Return the [x, y] coordinate for the center point of the cell that contains the specified text.  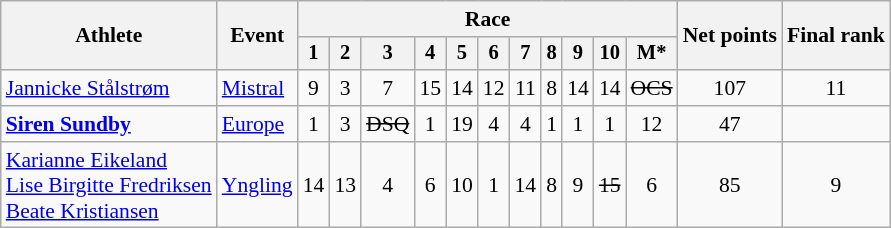
DSQ [388, 124]
OCS [652, 88]
47 [730, 124]
15 [430, 88]
5 [462, 54]
19 [462, 124]
Mistral [258, 88]
10 [610, 54]
107 [730, 88]
Race [488, 19]
2 [345, 54]
Jannicke Stålstrøm [109, 88]
Final rank [836, 36]
Net points [730, 36]
M* [652, 54]
Siren Sundby [109, 124]
Athlete [109, 36]
6 [494, 54]
Event [258, 36]
Europe [258, 124]
